From the cell containing the given text, extract its center point as [x, y] coordinate. 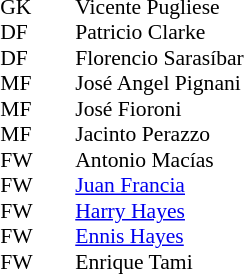
Florencio Sarasíbar [159, 58]
José Angel Pignani [159, 83]
José Fioroni [159, 109]
Patricio Clarke [159, 33]
Jacinto Perazzo [159, 135]
Harry Hayes [159, 211]
Juan Francia [159, 185]
Antonio Macías [159, 160]
Ennis Hayes [159, 237]
